Extract the (x, y) coordinate from the center of the cell holding the provided text.  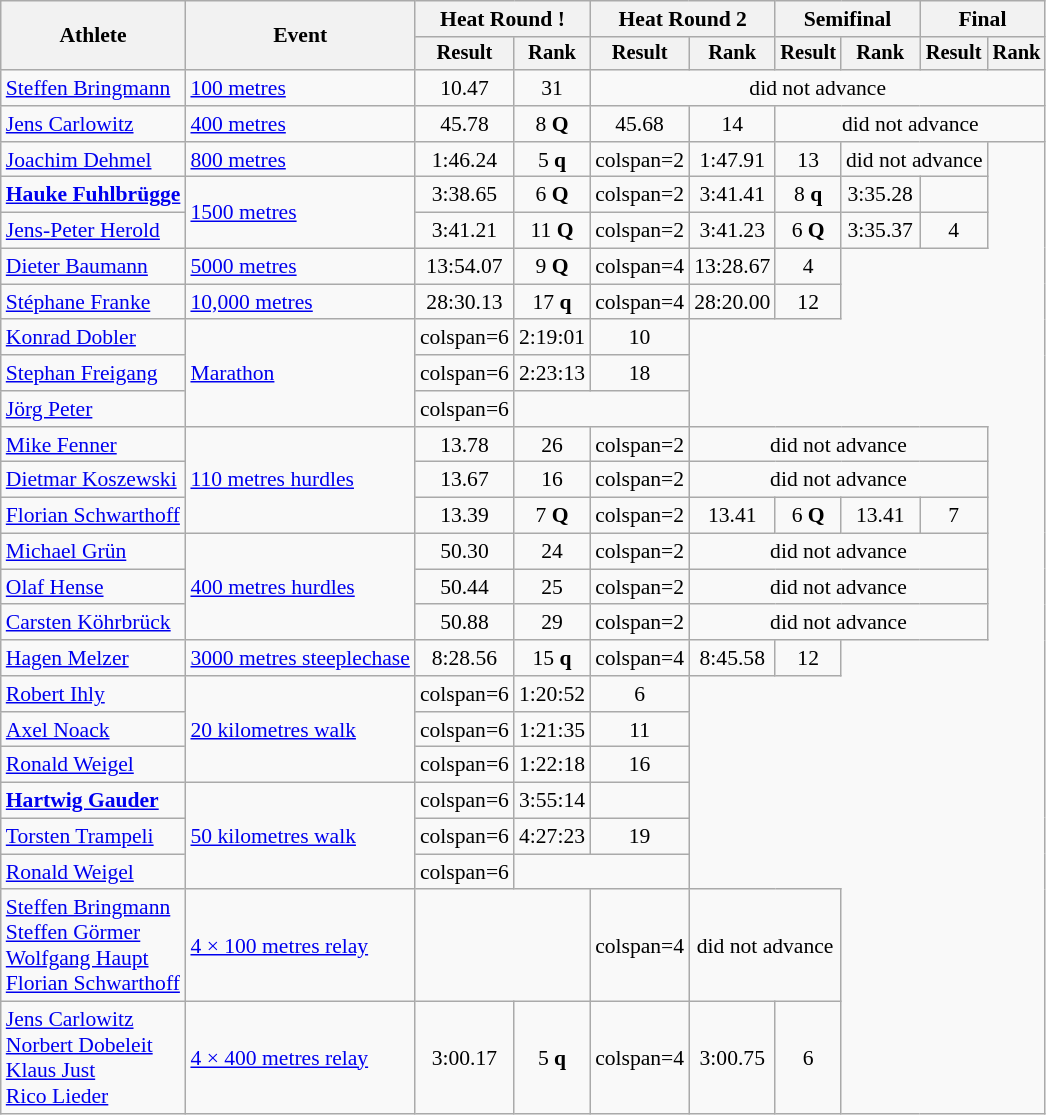
11 Q (552, 231)
Konrad Dobler (94, 338)
14 (732, 124)
1500 metres (300, 212)
28:20.00 (732, 302)
10 (640, 338)
4 × 100 metres relay (300, 946)
1:20:52 (552, 694)
3:35.28 (880, 195)
Stéphane Franke (94, 302)
Stephan Freigang (94, 373)
10.47 (464, 88)
Steffen BringmannSteffen GörmerWolfgang HauptFlorian Schwarthoff (94, 946)
17 q (552, 302)
Carsten Köhrbrück (94, 623)
19 (640, 837)
50.88 (464, 623)
1:22:18 (552, 765)
31 (552, 88)
Heat Round 2 (682, 19)
50.44 (464, 587)
Michael Grün (94, 552)
Event (300, 36)
3:00.17 (464, 1058)
Jens Carlowitz (94, 124)
Hauke Fuhlbrügge (94, 195)
Heat Round ! (502, 19)
Steffen Bringmann (94, 88)
Olaf Hense (94, 587)
3:35.37 (880, 231)
25 (552, 587)
3000 metres steeplechase (300, 658)
10,000 metres (300, 302)
400 metres hurdles (300, 588)
11 (640, 730)
Jens-Peter Herold (94, 231)
100 metres (300, 88)
Robert Ihly (94, 694)
13.67 (464, 480)
Mike Fenner (94, 445)
45.78 (464, 124)
13:54.07 (464, 267)
7 Q (552, 516)
18 (640, 373)
3:38.65 (464, 195)
Hagen Melzer (94, 658)
Dietmar Koszewski (94, 480)
Marathon (300, 374)
13.78 (464, 445)
Jörg Peter (94, 409)
Dieter Baumann (94, 267)
26 (552, 445)
8 Q (552, 124)
Semifinal (847, 19)
Hartwig Gauder (94, 801)
1:46.24 (464, 160)
9 Q (552, 267)
13.39 (464, 516)
3:55:14 (552, 801)
1:47.91 (732, 160)
50.30 (464, 552)
15 q (552, 658)
13 (808, 160)
29 (552, 623)
3:00.75 (732, 1058)
24 (552, 552)
Florian Schwarthoff (94, 516)
400 metres (300, 124)
Torsten Trampeli (94, 837)
8 q (808, 195)
4 × 400 metres relay (300, 1058)
Jens CarlowitzNorbert DobeleitKlaus JustRico Lieder (94, 1058)
Final (983, 19)
1:21:35 (552, 730)
20 kilometres walk (300, 730)
8:28.56 (464, 658)
8:45.58 (732, 658)
13:28.67 (732, 267)
Joachim Dehmel (94, 160)
50 kilometres walk (300, 836)
2:19:01 (552, 338)
5000 metres (300, 267)
4:27:23 (552, 837)
2:23:13 (552, 373)
110 metres hurdles (300, 480)
Axel Noack (94, 730)
3:41.41 (732, 195)
Athlete (94, 36)
3:41.23 (732, 231)
800 metres (300, 160)
7 (954, 516)
28:30.13 (464, 302)
3:41.21 (464, 231)
45.68 (640, 124)
